From the cell containing the given text, extract its center point as (X, Y) coordinate. 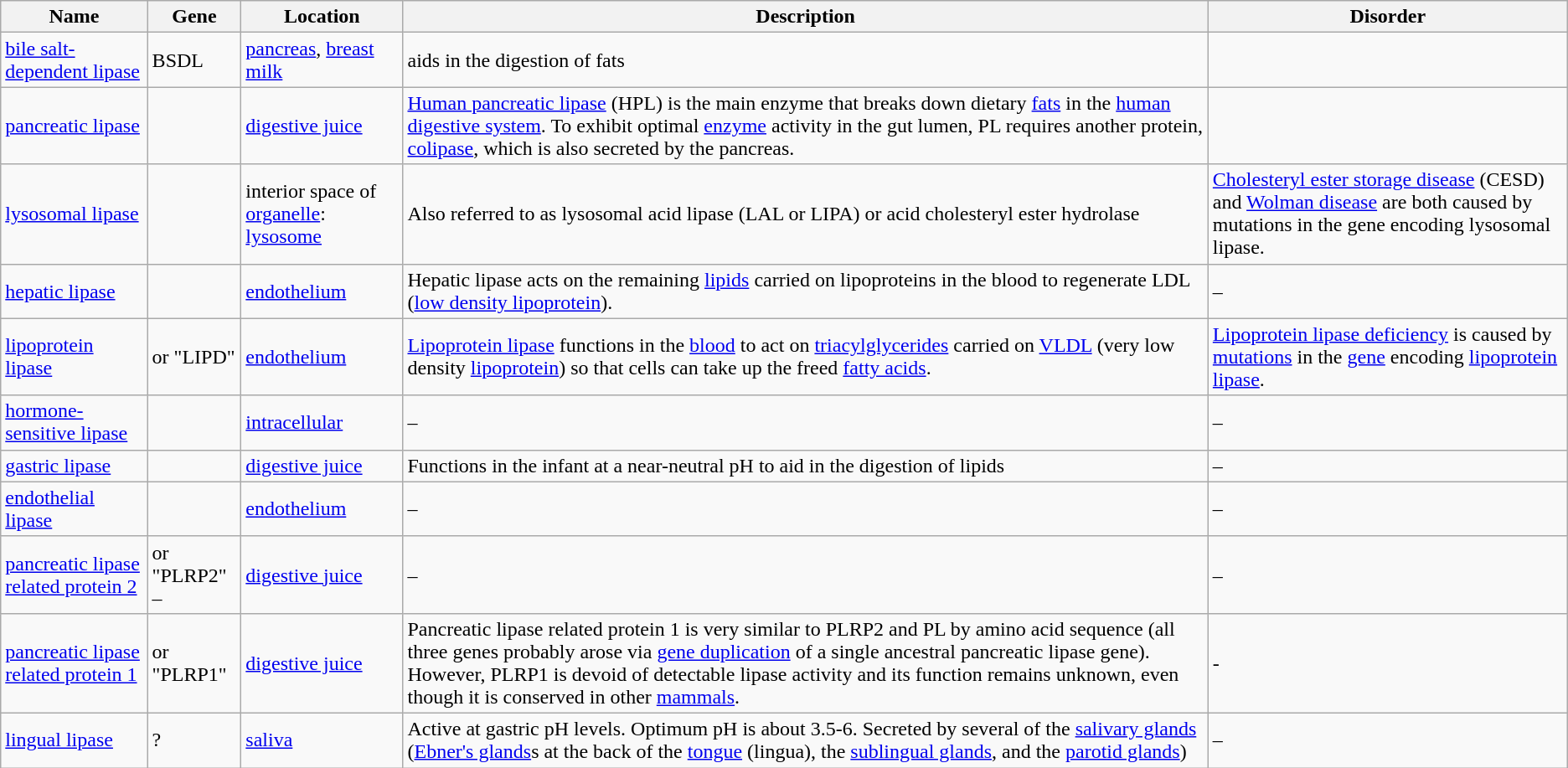
aids in the digestion of fats (806, 60)
Functions in the infant at a near-neutral pH to aid in the digestion of lipids (806, 466)
Disorder (1387, 17)
gastric lipase (74, 466)
or "PLRP2" – (194, 575)
pancreatic lipase related protein 2 (74, 575)
pancreatic lipase related protein 1 (74, 663)
saliva (322, 740)
interior space of organelle: lysosome (322, 214)
Cholesteryl ester storage disease (CESD) and Wolman disease are both caused by mutations in the gene encoding lysosomal lipase. (1387, 214)
pancreatic lipase (74, 126)
intracellular (322, 422)
Gene (194, 17)
or "PLRP1" (194, 663)
or "LIPD" (194, 357)
Name (74, 17)
Also referred to as lysosomal acid lipase (LAL or LIPA) or acid cholesteryl ester hydrolase (806, 214)
pancreas, breast milk (322, 60)
bile salt-dependent lipase (74, 60)
endothelial lipase (74, 509)
Location (322, 17)
lingual lipase (74, 740)
BSDL (194, 60)
lysosomal lipase (74, 214)
- (1387, 663)
hepatic lipase (74, 291)
Lipoprotein lipase deficiency is caused by mutations in the gene encoding lipoprotein lipase. (1387, 357)
hormone-sensitive lipase (74, 422)
lipoprotein lipase (74, 357)
? (194, 740)
Description (806, 17)
Hepatic lipase acts on the remaining lipids carried on lipoproteins in the blood to regenerate LDL (low density lipoprotein). (806, 291)
